Identify which cell holds the provided text, then report its (x, y) central coordinate. 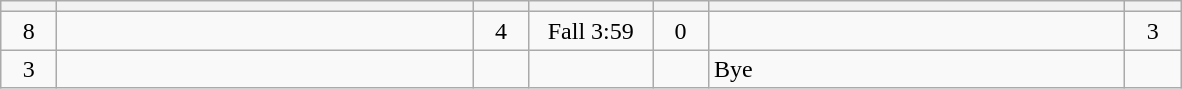
0 (680, 31)
Fall 3:59 (591, 31)
Bye (917, 69)
4 (501, 31)
8 (29, 31)
